Return the (X, Y) coordinate for the center point of the cell that contains the specified text.  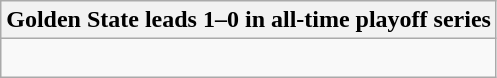
Golden State leads 1–0 in all-time playoff series (249, 20)
